Return [x, y] of the center of cell containing provided text 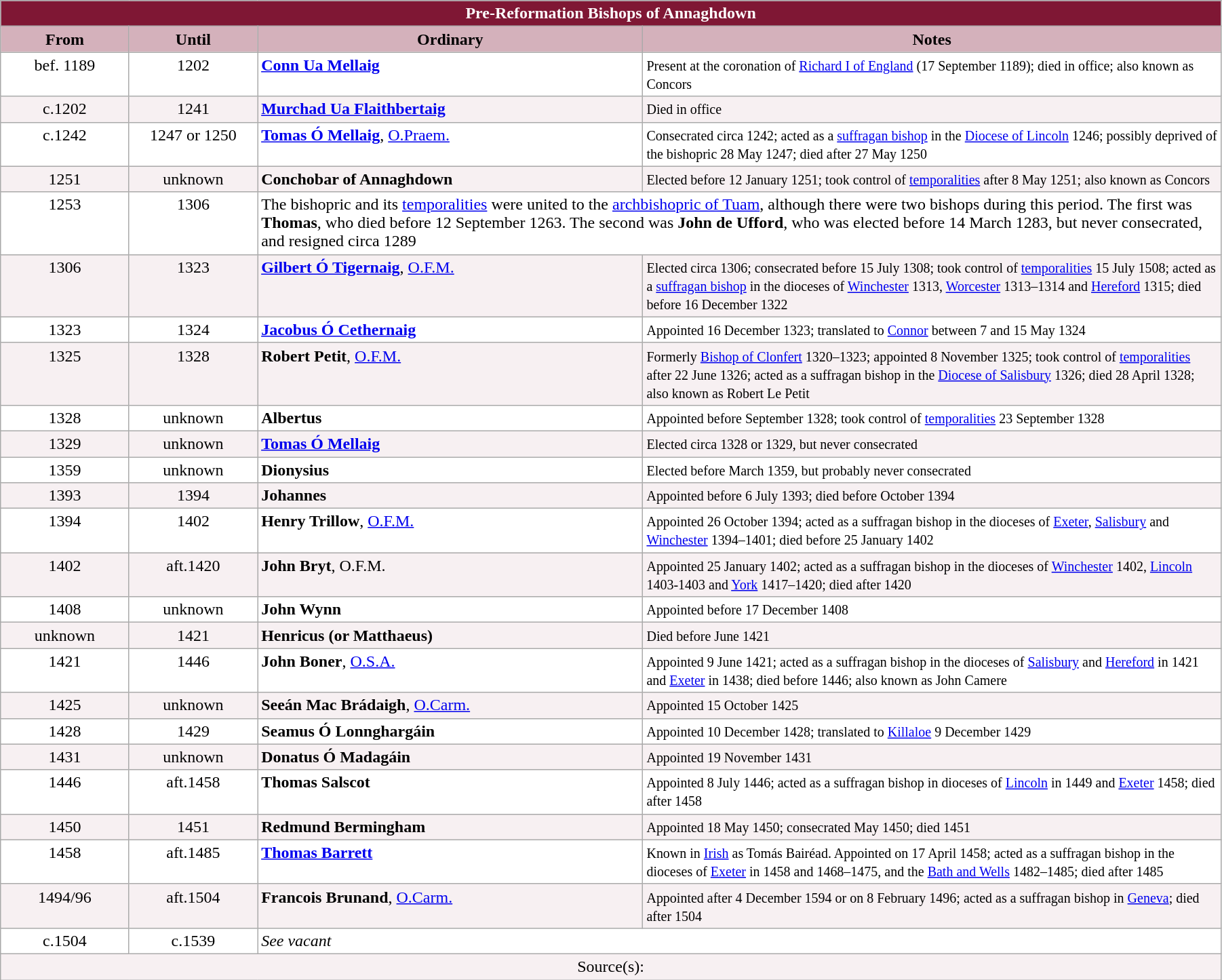
Appointed after 4 December 1594 or on 8 February 1496; acted as a suffragan bishop in Geneva; died after 1504 [932, 906]
1247 or 1250 [193, 144]
Johannes [450, 496]
Source(s): [611, 966]
Appointed 10 December 1428; translated to Killaloe 9 December 1429 [932, 731]
Appointed 25 January 1402; acted as a suffragan bishop in the dioceses of Winchester 1402, Lincoln 1403-1403 and York 1417–1420; died after 1420 [932, 575]
John Boner, O.S.A. [450, 670]
aft.1458 [193, 792]
Conn Ua Mellaig [450, 75]
1202 [193, 75]
1359 [65, 470]
1253 [65, 223]
Conchobar of Annaghdown [450, 179]
Tomas Ó Mellaig [450, 444]
Francois Brunand, O.Carm. [450, 906]
Jacobus Ó Cethernaig [450, 330]
Ordinary [450, 39]
Murchad Ua Flaithbertaig [450, 109]
c.1202 [65, 109]
Died before June 1421 [932, 635]
Appointed 8 July 1446; acted as a suffragan bishop in dioceses of Lincoln in 1449 and Exeter 1458; died after 1458 [932, 792]
Appointed before 17 December 1408 [932, 610]
Appointed before September 1328; took control of temporalities 23 September 1328 [932, 418]
Seeán Mac Brádaigh, O.Carm. [450, 705]
Died in office [932, 109]
bef. 1189 [65, 75]
Elected before March 1359, but probably never consecrated [932, 470]
aft.1485 [193, 861]
Gilbert Ó Tigernaig, O.F.M. [450, 286]
Donatus Ó Madagáin [450, 757]
Appointed 18 May 1450; consecrated May 1450; died 1451 [932, 827]
Seamus Ó Lonnghargáin [450, 731]
1393 [65, 496]
Notes [932, 39]
Elected circa 1328 or 1329, but never consecrated [932, 444]
1251 [65, 179]
Appointed 15 October 1425 [932, 705]
1325 [65, 374]
Henricus (or Matthaeus) [450, 635]
c.1242 [65, 144]
1241 [193, 109]
1450 [65, 827]
Albertus [450, 418]
1429 [193, 731]
Thomas Barrett [450, 861]
Redmund Bermingham [450, 827]
1428 [65, 731]
Appointed 19 November 1431 [932, 757]
1431 [65, 757]
Robert Petit, O.F.M. [450, 374]
John Wynn [450, 610]
1494/96 [65, 906]
1458 [65, 861]
1425 [65, 705]
1329 [65, 444]
1324 [193, 330]
c.1504 [65, 941]
See vacant [739, 941]
Elected before 12 January 1251; took control of temporalities after 8 May 1251; also known as Concors [932, 179]
Thomas Salscot [450, 792]
Henry Trillow, O.F.M. [450, 530]
Appointed before 6 July 1393; died before October 1394 [932, 496]
Tomas Ó Mellaig, O.Praem. [450, 144]
Dionysius [450, 470]
1451 [193, 827]
Until [193, 39]
c.1539 [193, 941]
John Bryt, O.F.M. [450, 575]
aft.1420 [193, 575]
Appointed 16 December 1323; translated to Connor between 7 and 15 May 1324 [932, 330]
aft.1504 [193, 906]
From [65, 39]
Appointed 26 October 1394; acted as a suffragan bishop in the dioceses of Exeter, Salisbury and Winchester 1394–1401; died before 25 January 1402 [932, 530]
1408 [65, 610]
Pre-Reformation Bishops of Annaghdown [611, 14]
Present at the coronation of Richard I of England (17 September 1189); died in office; also known as Concors [932, 75]
